Determine the (x, y) coordinate at the center of the cell enclosing the given text.  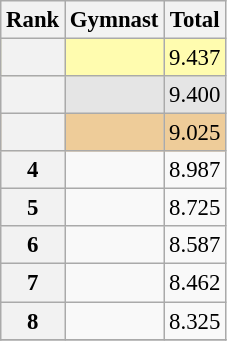
8.987 (195, 170)
8.325 (195, 321)
4 (33, 170)
6 (33, 245)
7 (33, 283)
Gymnast (114, 20)
9.437 (195, 58)
8 (33, 321)
Rank (33, 20)
8.725 (195, 208)
9.025 (195, 133)
Total (195, 20)
9.400 (195, 95)
8.587 (195, 245)
5 (33, 208)
8.462 (195, 283)
